Extract the [x, y] coordinate from the center of the cell holding the provided text.  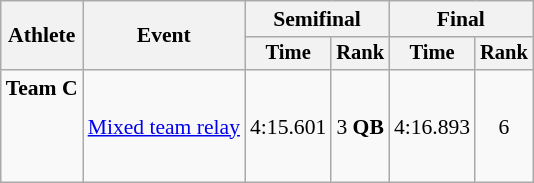
4:16.893 [432, 126]
6 [504, 126]
4:15.601 [288, 126]
Event [164, 36]
Final [461, 19]
3 QB [360, 126]
Athlete [42, 36]
Mixed team relay [164, 126]
Team C [42, 126]
Semifinal [317, 19]
